Return the [x, y] coordinate for the center point of the cell that contains the specified text.  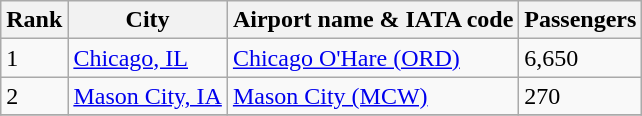
2 [34, 96]
6,650 [580, 58]
Chicago, IL [148, 58]
1 [34, 58]
Passengers [580, 20]
City [148, 20]
270 [580, 96]
Rank [34, 20]
Mason City (MCW) [372, 96]
Chicago O'Hare (ORD) [372, 58]
Airport name & IATA code [372, 20]
Mason City, IA [148, 96]
